From the cell containing the given text, extract its center point as [x, y] coordinate. 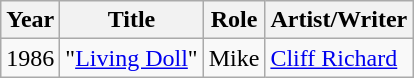
Year [30, 20]
Role [234, 20]
Title [132, 20]
1986 [30, 58]
Mike [234, 58]
"Living Doll" [132, 58]
Artist/Writer [339, 20]
Cliff Richard [339, 58]
